Return the (x, y) coordinate for the center point of the cell that contains the specified text.  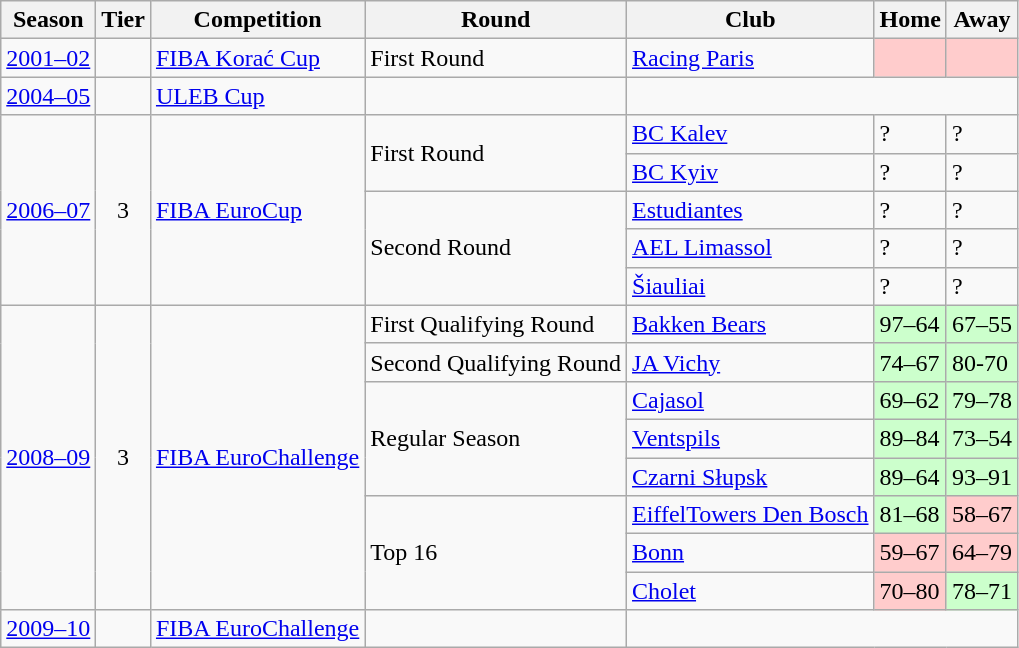
AEL Limassol (751, 248)
Regular Season (496, 438)
EiffelTowers Den Bosch (751, 515)
Cajasol (751, 400)
89–84 (910, 438)
93–91 (982, 477)
Bonn (751, 553)
Šiauliai (751, 286)
BC Kalev (751, 134)
Top 16 (496, 553)
Club (751, 20)
Second Qualifying Round (496, 362)
Second Round (496, 248)
Racing Paris (751, 58)
2006–07 (48, 210)
Ventspils (751, 438)
81–68 (910, 515)
Estudiantes (751, 210)
70–80 (910, 591)
78–71 (982, 591)
74–67 (910, 362)
Competition (257, 20)
67–55 (982, 324)
JA Vichy (751, 362)
Cholet (751, 591)
59–67 (910, 553)
79–78 (982, 400)
58–67 (982, 515)
Home (910, 20)
FIBA Korać Cup (257, 58)
2001–02 (48, 58)
Bakken Bears (751, 324)
2004–05 (48, 96)
73–54 (982, 438)
Round (496, 20)
89–64 (910, 477)
2009–10 (48, 629)
Tier (124, 20)
Czarni Słupsk (751, 477)
97–64 (910, 324)
69–62 (910, 400)
80-70 (982, 362)
Season (48, 20)
Away (982, 20)
FIBA EuroCup (257, 210)
64–79 (982, 553)
First Qualifying Round (496, 324)
2008–09 (48, 457)
ULEB Cup (257, 96)
BC Kyiv (751, 172)
